Find where the given text appears and provide that cell's center as (x, y) coordinate. 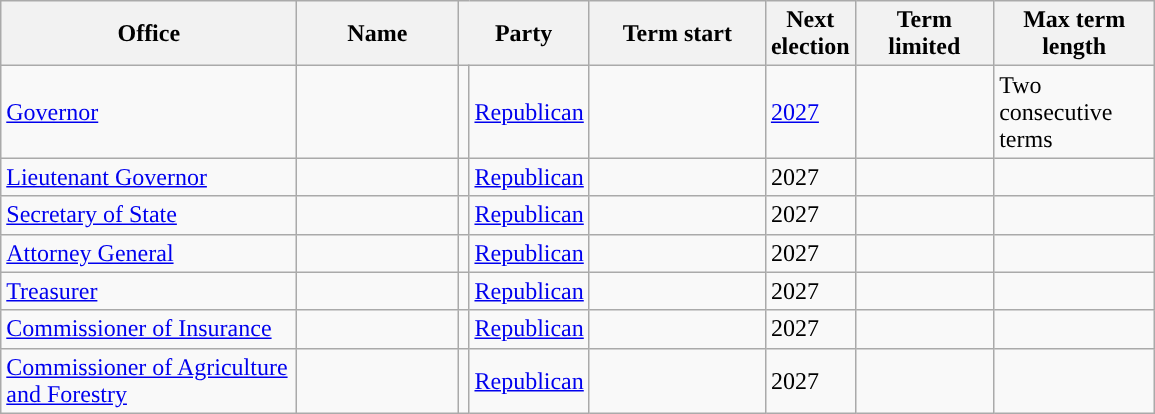
Max term length (1074, 34)
Office (149, 34)
Secretary of State (149, 215)
Two consecutive terms (1074, 112)
Term limited (924, 34)
Name (378, 34)
Attorney General (149, 253)
Term start (677, 34)
Party (524, 34)
Lieutenant Governor (149, 177)
Next election (810, 34)
Commissioner of Insurance (149, 329)
Governor (149, 112)
Treasurer (149, 291)
Commissioner of Agriculture and Forestry (149, 380)
